Provide the (x, y) coordinate of the cell's center where the given text is located.  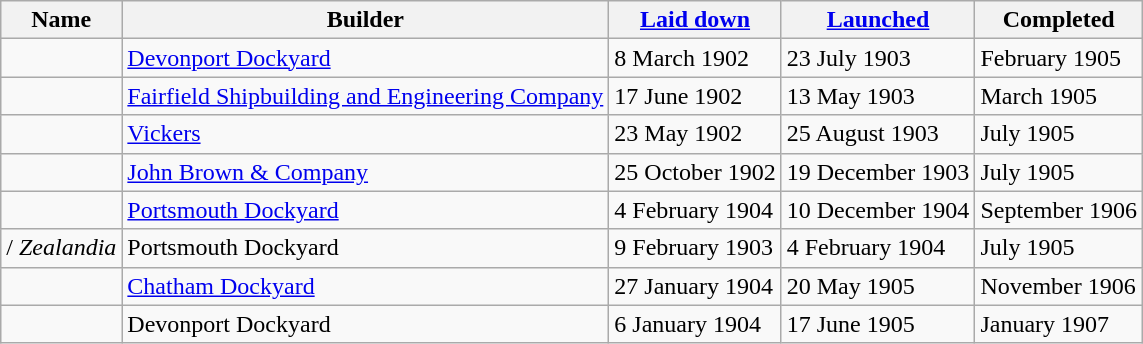
19 December 1903 (878, 172)
27 January 1904 (695, 286)
Fairfield Shipbuilding and Engineering Company (366, 96)
Name (62, 20)
February 1905 (1059, 58)
November 1906 (1059, 286)
Launched (878, 20)
25 October 1902 (695, 172)
23 July 1903 (878, 58)
20 May 1905 (878, 286)
Builder (366, 20)
Laid down (695, 20)
January 1907 (1059, 324)
17 June 1902 (695, 96)
September 1906 (1059, 210)
6 January 1904 (695, 324)
Vickers (366, 134)
March 1905 (1059, 96)
25 August 1903 (878, 134)
John Brown & Company (366, 172)
9 February 1903 (695, 248)
/ Zealandia (62, 248)
Chatham Dockyard (366, 286)
Completed (1059, 20)
8 March 1902 (695, 58)
23 May 1902 (695, 134)
13 May 1903 (878, 96)
17 June 1905 (878, 324)
10 December 1904 (878, 210)
